Search for the cell housing the specified text and yield its (X, Y) center coordinate. 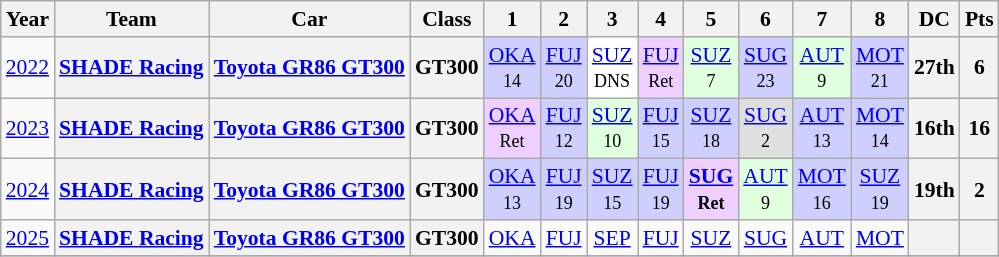
19th (934, 190)
SUG2 (765, 128)
SUG23 (765, 68)
Year (28, 19)
SUZ18 (712, 128)
OKARet (512, 128)
SUG (765, 238)
4 (661, 19)
AUT (822, 238)
Class (447, 19)
5 (712, 19)
2022 (28, 68)
27th (934, 68)
MOT14 (880, 128)
2025 (28, 238)
3 (612, 19)
Pts (980, 19)
FUJRet (661, 68)
FUJ20 (564, 68)
MOT21 (880, 68)
FUJ12 (564, 128)
8 (880, 19)
DC (934, 19)
SUGRet (712, 190)
16 (980, 128)
OKA13 (512, 190)
Team (132, 19)
16th (934, 128)
SUZ10 (612, 128)
SUZDNS (612, 68)
7 (822, 19)
SUZ19 (880, 190)
2024 (28, 190)
MOT (880, 238)
OKA (512, 238)
MOT16 (822, 190)
SEP (612, 238)
SUZ7 (712, 68)
SUZ (712, 238)
SUZ15 (612, 190)
2023 (28, 128)
OKA14 (512, 68)
AUT13 (822, 128)
FUJ15 (661, 128)
1 (512, 19)
Car (310, 19)
